Output the [X, Y] coordinate of the center of the cell containing the given text.  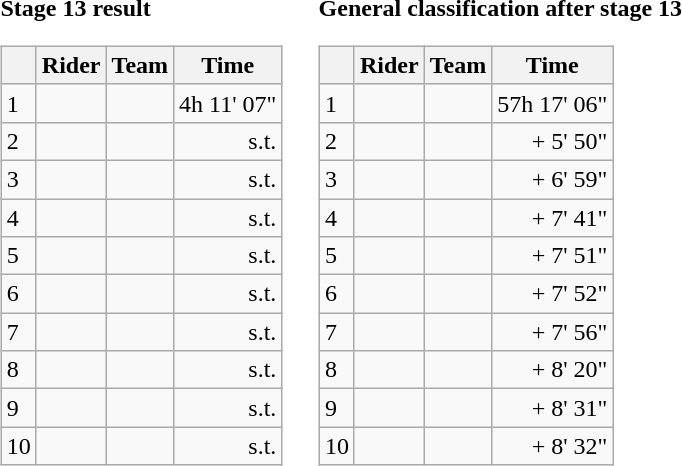
+ 6' 59" [552, 179]
+ 8' 32" [552, 446]
+ 5' 50" [552, 141]
+ 7' 52" [552, 294]
57h 17' 06" [552, 103]
+ 8' 31" [552, 408]
+ 7' 56" [552, 332]
+ 8' 20" [552, 370]
+ 7' 51" [552, 256]
+ 7' 41" [552, 217]
4h 11' 07" [228, 103]
